Capture the cell that displays the provided text and extract its (X, Y) central coordinate. 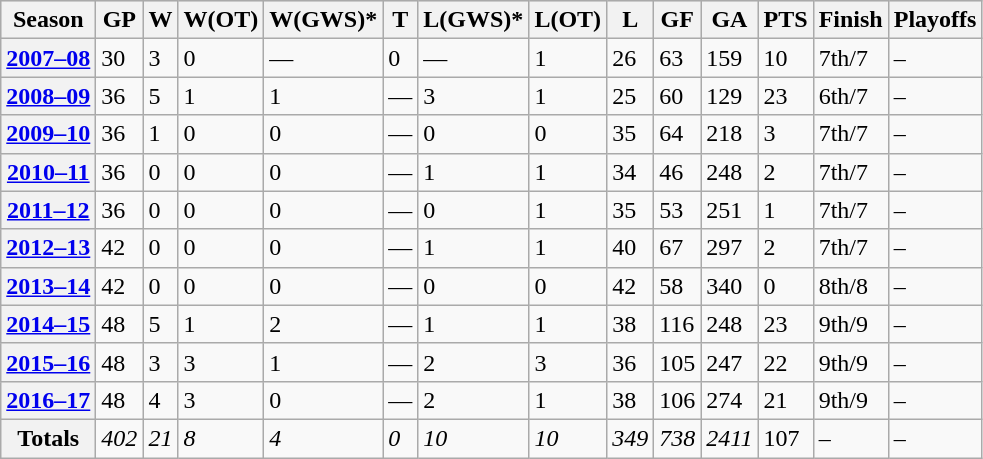
PTS (786, 20)
40 (630, 248)
2016–17 (48, 400)
297 (730, 248)
W(OT) (221, 20)
218 (730, 134)
22 (786, 362)
8 (221, 438)
2007–08 (48, 58)
L(GWS)* (474, 20)
2008–09 (48, 96)
349 (630, 438)
Season (48, 20)
6th/7 (850, 96)
GP (120, 20)
8th/8 (850, 286)
105 (678, 362)
2009–10 (48, 134)
26 (630, 58)
251 (730, 210)
GF (678, 20)
2011–12 (48, 210)
W (160, 20)
L(OT) (568, 20)
159 (730, 58)
247 (730, 362)
63 (678, 58)
Playoffs (935, 20)
2013–14 (48, 286)
274 (730, 400)
Totals (48, 438)
T (400, 20)
53 (678, 210)
340 (730, 286)
2015–16 (48, 362)
106 (678, 400)
738 (678, 438)
67 (678, 248)
64 (678, 134)
2014–15 (48, 324)
107 (786, 438)
2010–11 (48, 172)
60 (678, 96)
116 (678, 324)
25 (630, 96)
30 (120, 58)
2012–13 (48, 248)
129 (730, 96)
GA (730, 20)
34 (630, 172)
402 (120, 438)
L (630, 20)
Finish (850, 20)
2411 (730, 438)
W(GWS)* (324, 20)
46 (678, 172)
58 (678, 286)
